Detect which cell encompasses the target text, then output its [X, Y] center coordinate. 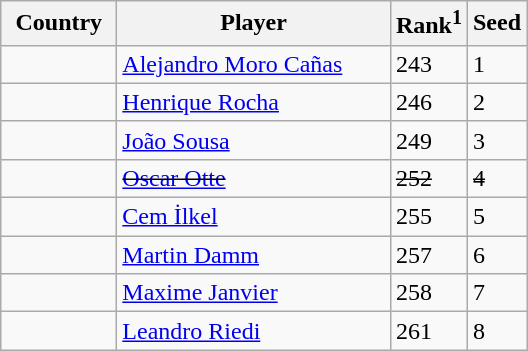
2 [496, 102]
Maxime Janvier [254, 293]
4 [496, 178]
Alejandro Moro Cañas [254, 64]
249 [428, 140]
Country [59, 24]
Player [254, 24]
7 [496, 293]
João Sousa [254, 140]
Martin Damm [254, 255]
243 [428, 64]
5 [496, 217]
257 [428, 255]
Henrique Rocha [254, 102]
Rank1 [428, 24]
Seed [496, 24]
Oscar Otte [254, 178]
258 [428, 293]
252 [428, 178]
255 [428, 217]
Cem İlkel [254, 217]
3 [496, 140]
8 [496, 331]
Leandro Riedi [254, 331]
261 [428, 331]
1 [496, 64]
246 [428, 102]
6 [496, 255]
